Provide the [x, y] coordinate of the cell's center where the given text is located.  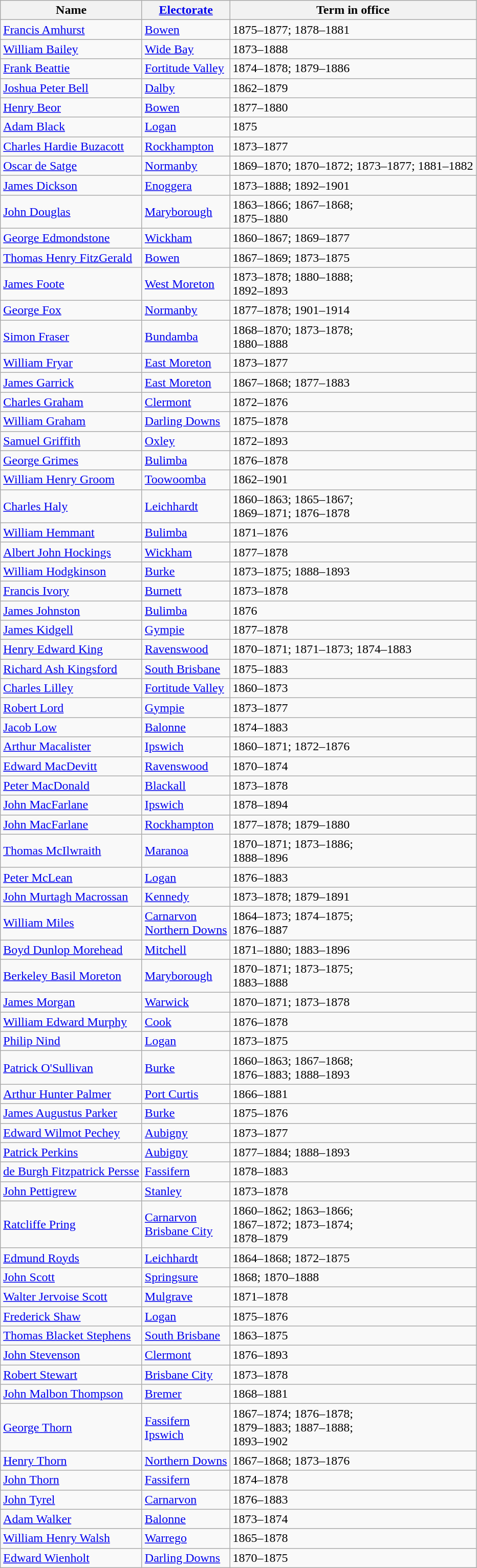
1862–1901 [353, 480]
Peter MacDonald [72, 786]
Frank Beattie [72, 69]
1875–1877; 1878–1881 [353, 30]
Mulgrave [186, 1296]
Albert John Hockings [72, 552]
James Morgan [72, 1002]
Warrego [186, 1538]
John Malbon Thompson [72, 1394]
William Hemmant [72, 532]
William Edward Murphy [72, 1022]
Boyd Dunlop Morehead [72, 950]
1873–1878; 1880–1888;1892–1893 [353, 284]
1873–1875; 1888–1893 [353, 571]
1877–1880 [353, 107]
1873–1874 [353, 1519]
1860–1862; 1863–1866;1867–1872; 1873–1874;1878–1879 [353, 1224]
Francis Amhurst [72, 30]
1875 [353, 127]
Henry Thorn [72, 1461]
Samuel Griffith [72, 441]
1872–1876 [353, 402]
Blackall [186, 786]
Cook [186, 1022]
Bundamba [186, 337]
de Burgh Fitzpatrick Persse [72, 1172]
Arthur Macalister [72, 747]
Edward Wienholt [72, 1558]
1870–1871; 1873–1886;1888–1896 [353, 851]
1870–1874 [353, 766]
Springsure [186, 1277]
1870–1871; 1873–1875;1883–1888 [353, 976]
Brisbane City [186, 1375]
1876–1893 [353, 1355]
1870–1875 [353, 1558]
John Douglas [72, 212]
1877–1878; 1879–1880 [353, 824]
Edward Wilmot Pechey [72, 1133]
Patrick Perkins [72, 1152]
George Thorn [72, 1427]
1867–1868; 1877–1883 [353, 383]
Electorate [186, 10]
James Foote [72, 284]
Jacob Low [72, 727]
1860–1863; 1867–1868;1876–1883; 1888–1893 [353, 1068]
Dalby [186, 88]
Mitchell [186, 950]
Arthur Hunter Palmer [72, 1094]
1860–1871; 1872–1876 [353, 747]
1865–1878 [353, 1538]
1870–1871; 1871–1873; 1874–1883 [353, 649]
Ratcliffe Pring [72, 1224]
Thomas Henry FitzGerald [72, 257]
1873–1888; 1892–1901 [353, 185]
1871–1878 [353, 1296]
Edward MacDevitt [72, 766]
Simon Fraser [72, 337]
1868–1870; 1873–1878;1880–1888 [353, 337]
William Henry Groom [72, 480]
Stanley [186, 1191]
Maranoa [186, 851]
Joshua Peter Bell [72, 88]
1863–1866; 1867–1868;1875–1880 [353, 212]
1878–1894 [353, 805]
1860–1867; 1869–1877 [353, 238]
1876 [353, 610]
Richard Ash Kingsford [72, 669]
John Scott [72, 1277]
FassifernIpswich [186, 1427]
Walter Jervoise Scott [72, 1296]
George Fox [72, 310]
William Fryar [72, 363]
Edmund Royds [72, 1258]
1864–1868; 1872–1875 [353, 1258]
Oscar de Satge [72, 166]
James Kidgell [72, 630]
Port Curtis [186, 1094]
James Garrick [72, 383]
Charles Hardie Buzacott [72, 146]
Adam Black [72, 127]
Thomas Blacket Stephens [72, 1336]
James Dickson [72, 185]
Philip Nind [72, 1041]
Warwick [186, 1002]
Robert Stewart [72, 1375]
William Bailey [72, 49]
Charles Haly [72, 506]
1874–1883 [353, 727]
Enoggera [186, 185]
1875–1878 [353, 421]
1871–1880; 1883–1896 [353, 950]
1869–1870; 1870–1872; 1873–1877; 1881–1882 [353, 166]
Carnarvon [186, 1499]
CarnarvonNorthern Downs [186, 923]
Wide Bay [186, 49]
William Hodgkinson [72, 571]
Toowoomba [186, 480]
Adam Walker [72, 1519]
John Pettigrew [72, 1191]
Henry Edward King [72, 649]
West Moreton [186, 284]
1878–1883 [353, 1172]
John Murtagh Macrossan [72, 897]
1873–1888 [353, 49]
William Graham [72, 421]
1860–1863; 1865–1867;1869–1871; 1876–1878 [353, 506]
1860–1873 [353, 688]
Bremer [186, 1394]
Patrick O'Sullivan [72, 1068]
1863–1875 [353, 1336]
Robert Lord [72, 708]
Oxley [186, 441]
Francis Ivory [72, 591]
James Augustus Parker [72, 1113]
1873–1875 [353, 1041]
1864–1873; 1874–1875;1876–1887 [353, 923]
1873–1878; 1879–1891 [353, 897]
John Tyrel [72, 1499]
1870–1871; 1873–1878 [353, 1002]
1874–1878; 1879–1886 [353, 69]
James Johnston [72, 610]
William Miles [72, 923]
1868; 1870–1888 [353, 1277]
1875–1883 [353, 669]
1867–1868; 1873–1876 [353, 1461]
1872–1893 [353, 441]
Term in office [353, 10]
1867–1869; 1873–1875 [353, 257]
John Thorn [72, 1480]
Northern Downs [186, 1461]
Henry Beor [72, 107]
1867–1874; 1876–1878;1879–1883; 1887–1888;1893–1902 [353, 1427]
Frederick Shaw [72, 1316]
1868–1881 [353, 1394]
Thomas McIlwraith [72, 851]
Charles Graham [72, 402]
Burnett [186, 591]
Name [72, 10]
Peter McLean [72, 877]
1871–1876 [353, 532]
1877–1878; 1901–1914 [353, 310]
1862–1879 [353, 88]
George Grimes [72, 460]
1866–1881 [353, 1094]
John Stevenson [72, 1355]
1874–1878 [353, 1480]
George Edmondstone [72, 238]
Berkeley Basil Moreton [72, 976]
Kennedy [186, 897]
1877–1884; 1888–1893 [353, 1152]
Charles Lilley [72, 688]
William Henry Walsh [72, 1538]
CarnarvonBrisbane City [186, 1224]
